Output the [x, y] coordinate of the center of the cell containing the given text.  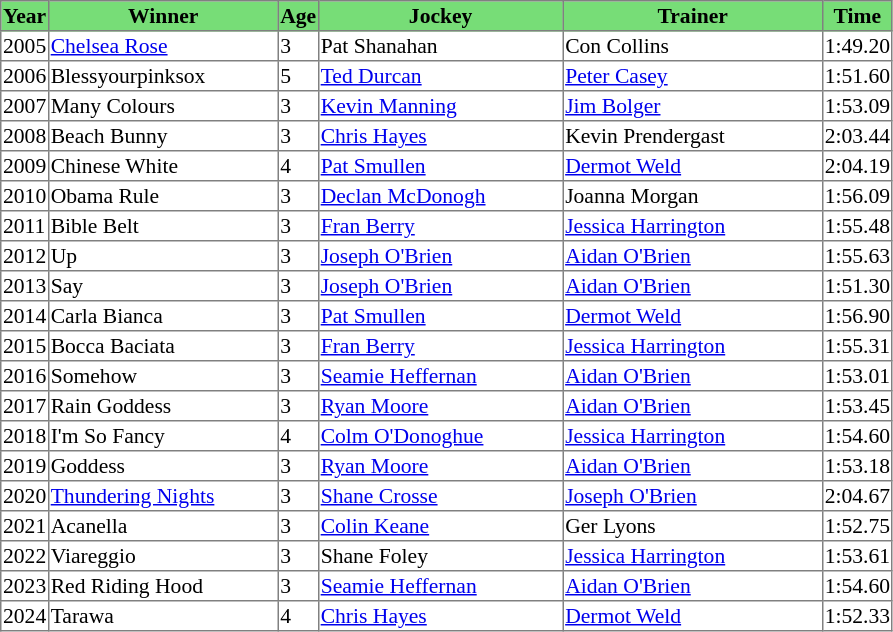
2020 [25, 496]
2012 [25, 256]
Joanna Morgan [693, 196]
2018 [25, 436]
Time [857, 16]
2013 [25, 286]
Obama Rule [163, 196]
2023 [25, 586]
Pat Shanahan [440, 46]
1:56.90 [857, 316]
Jim Bolger [693, 106]
Jockey [440, 16]
1:53.45 [857, 406]
Thundering Nights [163, 496]
1:52.33 [857, 616]
1:51.30 [857, 286]
Say [163, 286]
1:53.01 [857, 376]
Kevin Manning [440, 106]
1:56.09 [857, 196]
2021 [25, 526]
Beach Bunny [163, 136]
Bible Belt [163, 226]
1:52.75 [857, 526]
2008 [25, 136]
2006 [25, 76]
Viareggio [163, 556]
Blessyourpinksox [163, 76]
Chinese White [163, 166]
2016 [25, 376]
Trainer [693, 16]
1:49.20 [857, 46]
Ger Lyons [693, 526]
Age [298, 16]
1:53.09 [857, 106]
2010 [25, 196]
Up [163, 256]
1:53.61 [857, 556]
Bocca Baciata [163, 346]
2:04.19 [857, 166]
2011 [25, 226]
2022 [25, 556]
1:51.60 [857, 76]
2017 [25, 406]
2009 [25, 166]
Acanella [163, 526]
2024 [25, 616]
Ted Durcan [440, 76]
Kevin Prendergast [693, 136]
Peter Casey [693, 76]
Shane Crosse [440, 496]
Shane Foley [440, 556]
2019 [25, 466]
2005 [25, 46]
Goddess [163, 466]
Somehow [163, 376]
2:03.44 [857, 136]
5 [298, 76]
1:53.18 [857, 466]
Year [25, 16]
2:04.67 [857, 496]
Many Colours [163, 106]
Red Riding Hood [163, 586]
Declan McDonogh [440, 196]
Chelsea Rose [163, 46]
Rain Goddess [163, 406]
Carla Bianca [163, 316]
1:55.48 [857, 226]
2014 [25, 316]
Colin Keane [440, 526]
Con Collins [693, 46]
2015 [25, 346]
2007 [25, 106]
1:55.63 [857, 256]
Tarawa [163, 616]
Colm O'Donoghue [440, 436]
Winner [163, 16]
1:55.31 [857, 346]
I'm So Fancy [163, 436]
